Find where the given text appears and provide that cell's center as (x, y) coordinate. 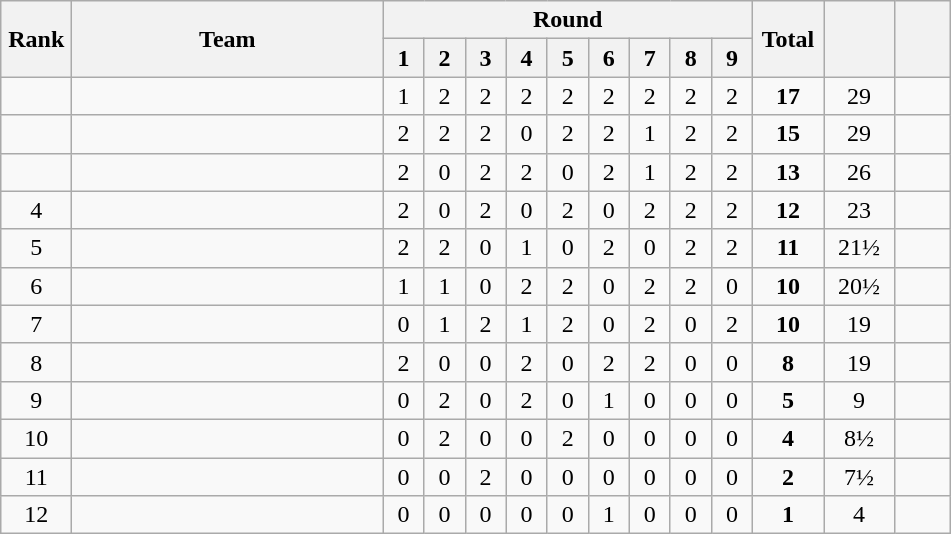
21½ (860, 248)
Total (788, 39)
20½ (860, 286)
26 (860, 172)
23 (860, 210)
Rank (36, 39)
7½ (860, 477)
17 (788, 96)
8½ (860, 438)
15 (788, 134)
13 (788, 172)
3 (486, 58)
Round (568, 20)
Team (228, 39)
